Find where the given text appears and provide that cell's center as (X, Y) coordinate. 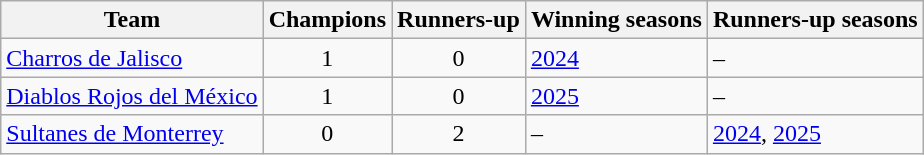
Champions (327, 20)
2024 (616, 58)
2025 (616, 96)
2 (459, 134)
Diablos Rojos del México (132, 96)
Runners-up (459, 20)
Runners-up seasons (815, 20)
2024, 2025 (815, 134)
Team (132, 20)
Charros de Jalisco (132, 58)
Winning seasons (616, 20)
Sultanes de Monterrey (132, 134)
